Output the [X, Y] coordinate of the center of the cell containing the given text.  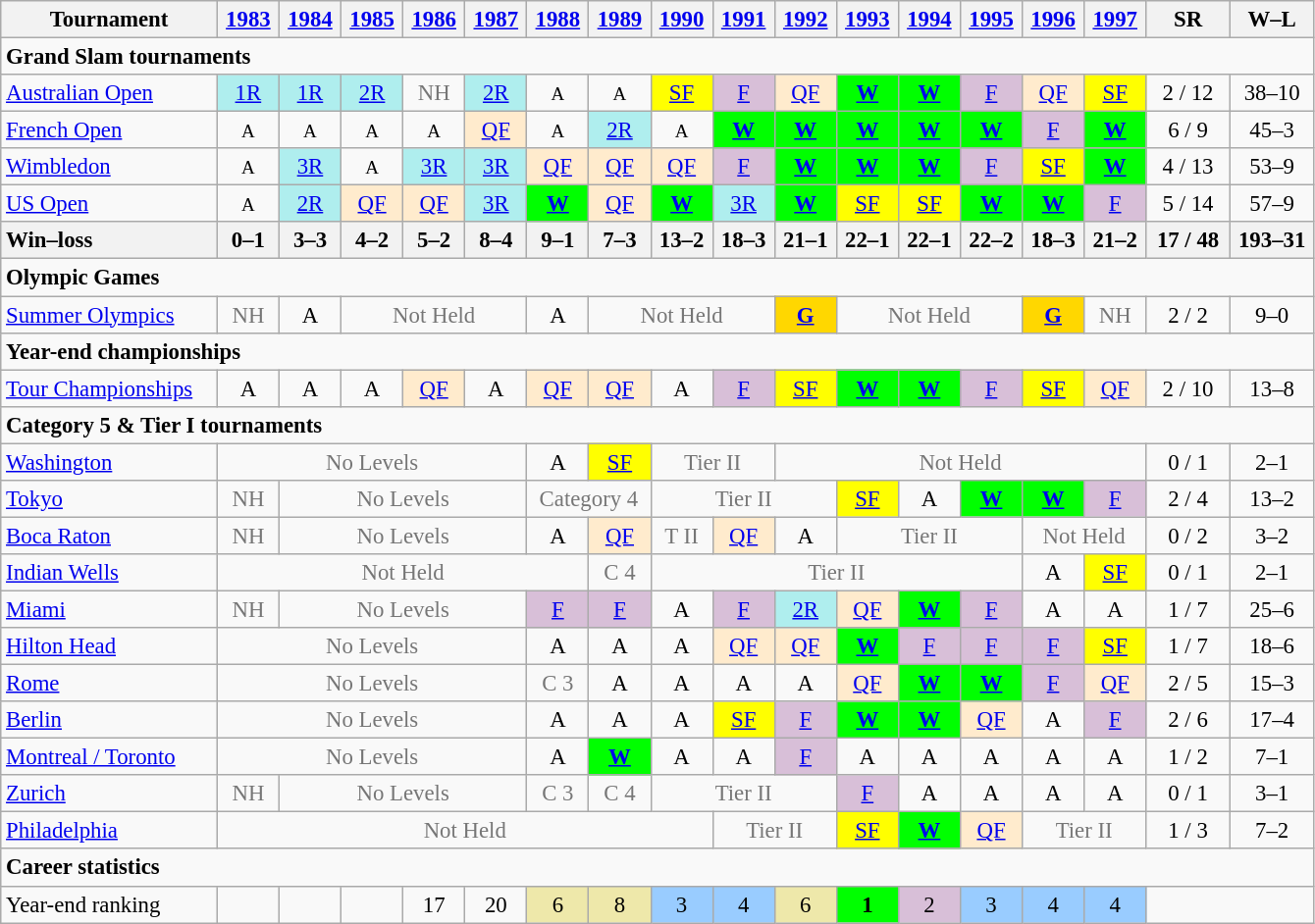
2 / 10 [1188, 388]
25–6 [1272, 609]
9–0 [1272, 315]
1986 [434, 20]
21–1 [805, 240]
1992 [805, 20]
21–2 [1115, 240]
Category 4 [589, 499]
1996 [1054, 20]
9–1 [557, 240]
53–9 [1272, 167]
0–1 [247, 240]
1 / 3 [1188, 831]
4–2 [373, 240]
1994 [928, 20]
7–2 [1272, 831]
Washington [110, 462]
7–3 [620, 240]
Grand Slam tournaments [657, 57]
18–6 [1272, 646]
2 / 12 [1188, 93]
2 / 6 [1188, 720]
Category 5 & Tier I tournaments [657, 425]
8–4 [497, 240]
Career statistics [657, 868]
1989 [620, 20]
US Open [110, 204]
T II [681, 536]
2 / 5 [1188, 684]
1 [868, 904]
1985 [373, 20]
1990 [681, 20]
W–L [1272, 20]
38–10 [1272, 93]
8 [620, 904]
1983 [247, 20]
4 / 13 [1188, 167]
Zurich [110, 794]
5 / 14 [1188, 204]
1995 [991, 20]
1997 [1115, 20]
45–3 [1272, 130]
3–1 [1272, 794]
1988 [557, 20]
17–4 [1272, 720]
57–9 [1272, 204]
Boca Raton [110, 536]
Montreal / Toronto [110, 757]
2 [928, 904]
SR [1188, 20]
6 / 9 [1188, 130]
Year-end championships [657, 351]
1984 [310, 20]
Summer Olympics [110, 315]
Tokyo [110, 499]
Rome [110, 684]
193–31 [1272, 240]
15–3 [1272, 684]
7–1 [1272, 757]
2 / 2 [1188, 315]
2 / 4 [1188, 499]
5–2 [434, 240]
20 [497, 904]
Berlin [110, 720]
0 / 2 [1188, 536]
Olympic Games [657, 278]
Indian Wells [110, 573]
Wimbledon [110, 167]
Philadelphia [110, 831]
Hilton Head [110, 646]
22–2 [991, 240]
Miami [110, 609]
Australian Open [110, 93]
13–8 [1272, 388]
French Open [110, 130]
17 [434, 904]
1987 [497, 20]
3–2 [1272, 536]
Year-end ranking [110, 904]
17 / 48 [1188, 240]
Tour Championships [110, 388]
3–3 [310, 240]
1 / 2 [1188, 757]
1993 [868, 20]
Tournament [110, 20]
1991 [744, 20]
Win–loss [110, 240]
